Capture the cell that displays the provided text and extract its (x, y) central coordinate. 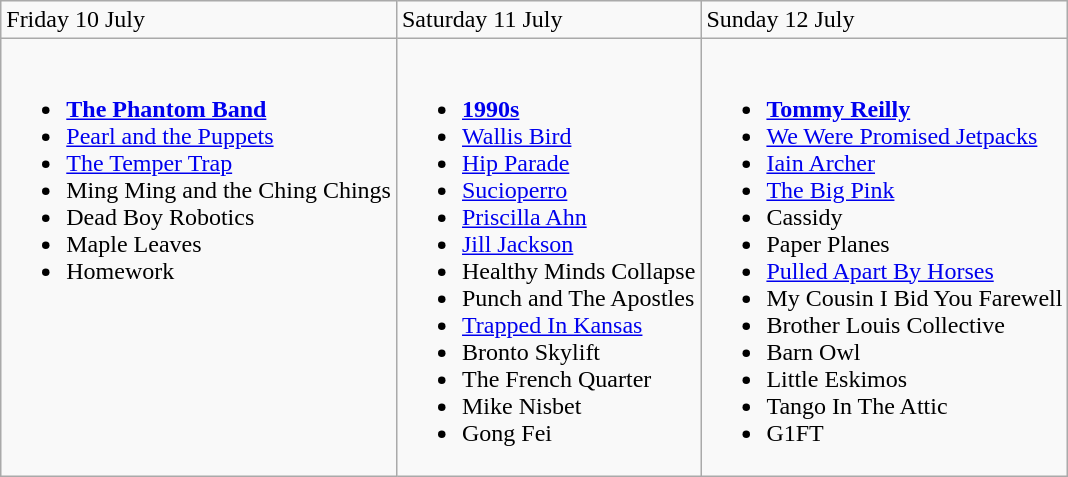
Saturday 11 July (548, 20)
Sunday 12 July (884, 20)
Friday 10 July (199, 20)
The Phantom BandPearl and the PuppetsThe Temper TrapMing Ming and the Ching ChingsDead Boy RoboticsMaple LeavesHomework (199, 258)
